Determine the [x, y] coordinate at the center of the cell enclosing the given text.  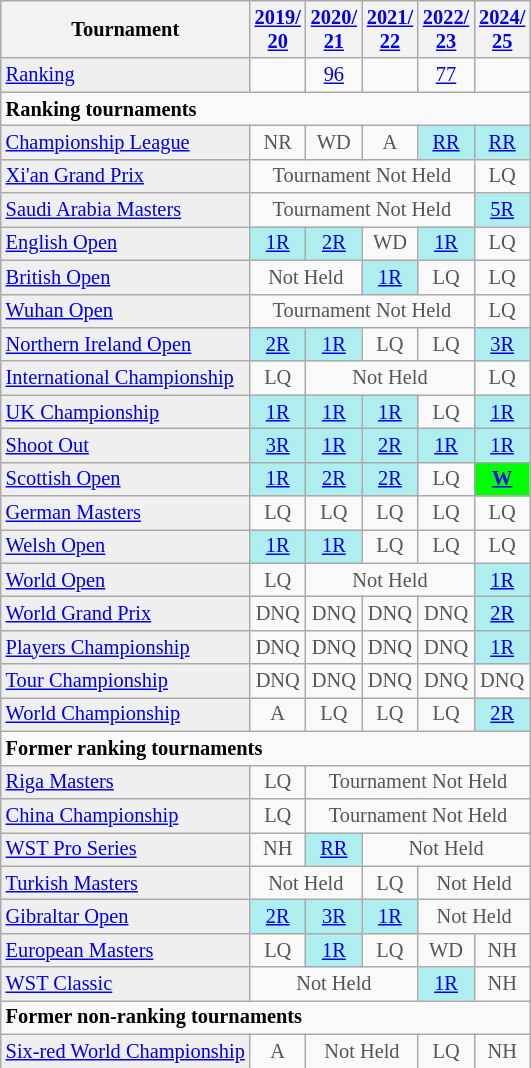
China Championship [126, 815]
World Grand Prix [126, 613]
W [502, 479]
Ranking tournaments [266, 109]
Gibraltar Open [126, 916]
96 [334, 75]
Tournament [126, 29]
English Open [126, 243]
Riga Masters [126, 782]
World Championship [126, 714]
WST Pro Series [126, 849]
Scottish Open [126, 479]
Saudi Arabia Masters [126, 210]
77 [446, 75]
Welsh Open [126, 546]
Ranking [126, 75]
Former ranking tournaments [266, 748]
5R [502, 210]
NR [278, 142]
2020/21 [334, 29]
Six-red World Championship [126, 1051]
2022/23 [446, 29]
Wuhan Open [126, 311]
Northern Ireland Open [126, 344]
Championship League [126, 142]
Players Championship [126, 647]
WST Classic [126, 984]
2024/25 [502, 29]
World Open [126, 580]
2021/22 [390, 29]
Xi'an Grand Prix [126, 176]
International Championship [126, 378]
European Masters [126, 950]
Turkish Masters [126, 883]
2019/20 [278, 29]
German Masters [126, 513]
Former non-ranking tournaments [266, 1017]
Tour Championship [126, 681]
British Open [126, 277]
Shoot Out [126, 445]
UK Championship [126, 412]
